Search for the cell housing the specified text and yield its [x, y] center coordinate. 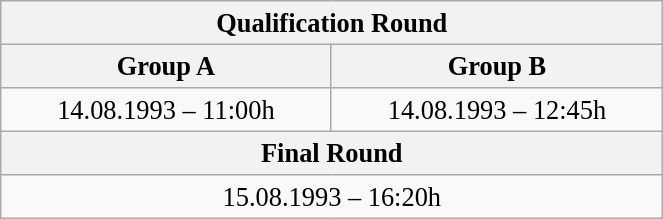
Group B [497, 66]
Qualification Round [332, 22]
14.08.1993 – 12:45h [497, 109]
Final Round [332, 153]
14.08.1993 – 11:00h [166, 109]
Group A [166, 66]
15.08.1993 – 16:20h [332, 197]
